Determine the (x, y) coordinate at the center of the cell enclosing the given text.  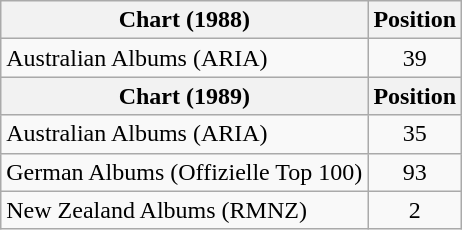
German Albums (Offizielle Top 100) (184, 172)
39 (415, 58)
93 (415, 172)
2 (415, 210)
New Zealand Albums (RMNZ) (184, 210)
Chart (1989) (184, 96)
Chart (1988) (184, 20)
35 (415, 134)
